Search for the cell housing the specified text and yield its [X, Y] center coordinate. 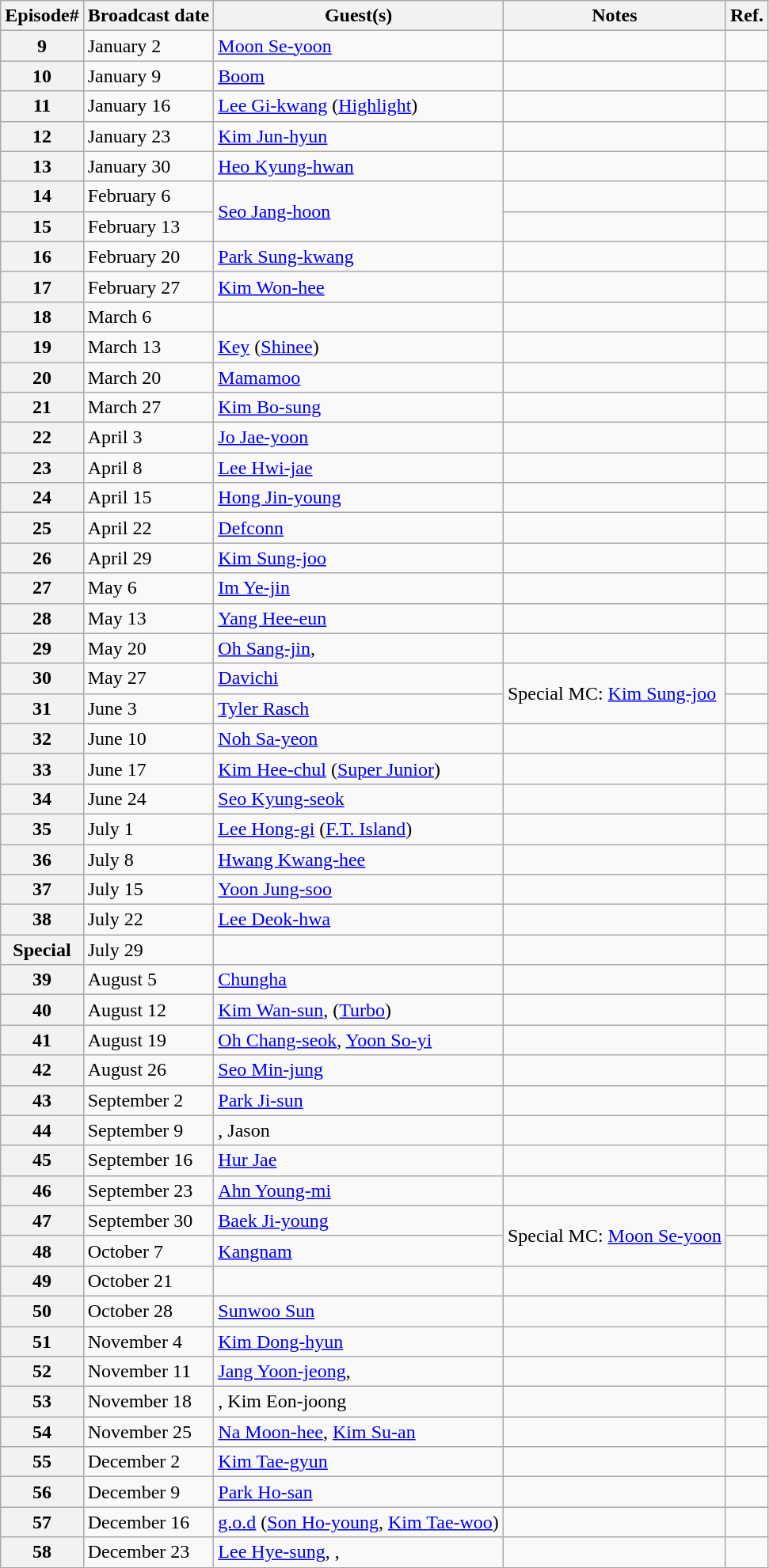
Kim Sung-joo [359, 558]
Moon Se-yoon [359, 46]
February 27 [149, 287]
January 2 [149, 46]
Defconn [359, 528]
Ref. [746, 16]
45 [42, 1160]
50 [42, 1311]
Lee Hye-sung, , [359, 1552]
August 5 [149, 980]
31 [42, 708]
June 10 [149, 738]
Hur Jae [359, 1160]
September 2 [149, 1100]
47 [42, 1221]
39 [42, 980]
March 27 [149, 408]
9 [42, 46]
Broadcast date [149, 16]
Hwang Kwang-hee [359, 859]
September 23 [149, 1190]
37 [42, 890]
July 8 [149, 859]
Seo Kyung-seok [359, 799]
Kim Won-hee [359, 287]
Heo Kyung-hwan [359, 166]
September 30 [149, 1221]
Lee Deok-hwa [359, 920]
May 13 [149, 618]
June 24 [149, 799]
58 [42, 1552]
55 [42, 1462]
February 20 [149, 256]
February 13 [149, 226]
, Kim Eon-joong [359, 1402]
11 [42, 106]
21 [42, 408]
35 [42, 829]
Guest(s) [359, 16]
Notes [615, 16]
May 20 [149, 648]
Episode# [42, 16]
, Jason [359, 1130]
Yoon Jung-soo [359, 890]
41 [42, 1040]
54 [42, 1432]
46 [42, 1190]
g.o.d (Son Ho-young, Kim Tae-woo) [359, 1522]
April 3 [149, 438]
Noh Sa-yeon [359, 738]
16 [42, 256]
November 18 [149, 1402]
52 [42, 1372]
44 [42, 1130]
Kangnam [359, 1251]
Seo Jang-hoon [359, 211]
April 15 [149, 498]
Lee Hong-gi (F.T. Island) [359, 829]
August 19 [149, 1040]
Chungha [359, 980]
25 [42, 528]
February 6 [149, 196]
48 [42, 1251]
October 7 [149, 1251]
September 16 [149, 1160]
Tyler Rasch [359, 708]
August 12 [149, 1010]
July 29 [149, 950]
Jang Yoon-jeong, [359, 1372]
Baek Ji-young [359, 1221]
July 1 [149, 829]
December 2 [149, 1462]
14 [42, 196]
July 22 [149, 920]
43 [42, 1100]
Park Ho-san [359, 1492]
Davichi [359, 678]
Yang Hee-eun [359, 618]
10 [42, 76]
April 29 [149, 558]
Lee Gi-kwang (Highlight) [359, 106]
January 23 [149, 136]
September 9 [149, 1130]
20 [42, 378]
28 [42, 618]
Mamamoo [359, 378]
Seo Min-jung [359, 1070]
January 16 [149, 106]
Kim Dong-hyun [359, 1342]
Park Sung-kwang [359, 256]
12 [42, 136]
22 [42, 438]
Sunwoo Sun [359, 1311]
January 9 [149, 76]
November 4 [149, 1342]
Oh Chang-seok, Yoon So-yi [359, 1040]
Hong Jin-young [359, 498]
January 30 [149, 166]
42 [42, 1070]
51 [42, 1342]
24 [42, 498]
36 [42, 859]
December 23 [149, 1552]
Kim Wan-sun, (Turbo) [359, 1010]
April 8 [149, 468]
June 3 [149, 708]
March 13 [149, 347]
April 22 [149, 528]
Park Ji-sun [359, 1100]
November 11 [149, 1372]
May 6 [149, 588]
57 [42, 1522]
Oh Sang-jin, [359, 648]
19 [42, 347]
October 21 [149, 1281]
March 20 [149, 378]
29 [42, 648]
33 [42, 769]
Kim Tae-gyun [359, 1462]
40 [42, 1010]
Special MC: Moon Se-yoon [615, 1236]
17 [42, 287]
Boom [359, 76]
Im Ye-jin [359, 588]
May 27 [149, 678]
Key (Shinee) [359, 347]
Kim Bo-sung [359, 408]
Special MC: Kim Sung-joo [615, 693]
August 26 [149, 1070]
December 16 [149, 1522]
Kim Jun-hyun [359, 136]
November 25 [149, 1432]
13 [42, 166]
26 [42, 558]
June 17 [149, 769]
Jo Jae-yoon [359, 438]
56 [42, 1492]
December 9 [149, 1492]
October 28 [149, 1311]
53 [42, 1402]
July 15 [149, 890]
15 [42, 226]
27 [42, 588]
38 [42, 920]
30 [42, 678]
March 6 [149, 317]
18 [42, 317]
34 [42, 799]
Special [42, 950]
Ahn Young-mi [359, 1190]
Na Moon-hee, Kim Su-an [359, 1432]
Kim Hee-chul (Super Junior) [359, 769]
49 [42, 1281]
Lee Hwi-jae [359, 468]
32 [42, 738]
23 [42, 468]
